Return (x, y) of the center of cell containing provided text 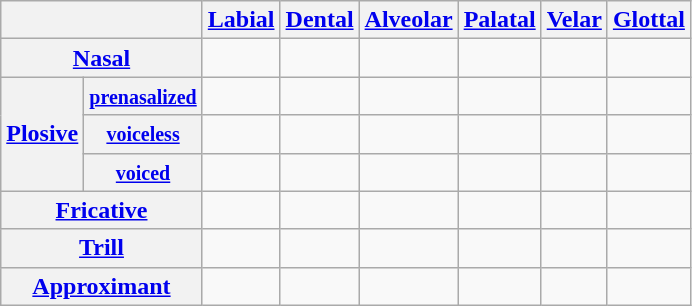
prenasalized (143, 96)
Labial (241, 20)
Glottal (648, 20)
Velar (574, 20)
Trill (102, 248)
Dental (320, 20)
Plosive (42, 134)
Fricative (102, 210)
voiced (143, 172)
Approximant (102, 286)
voiceless (143, 134)
Nasal (102, 58)
Alveolar (408, 20)
Palatal (500, 20)
